Identify which cell holds the provided text, then report its [X, Y] central coordinate. 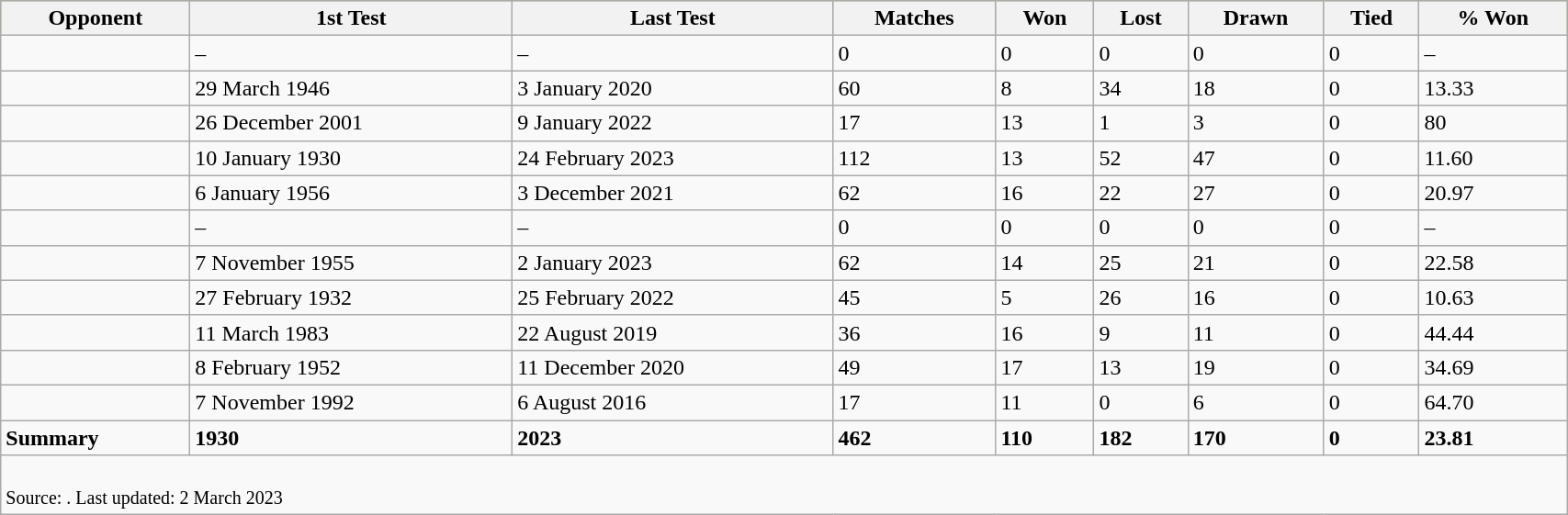
110 [1045, 438]
6 [1256, 402]
25 [1141, 263]
45 [915, 297]
Opponent [96, 18]
2 January 2023 [672, 263]
23.81 [1494, 438]
22 August 2019 [672, 332]
6 January 1956 [351, 193]
13.33 [1494, 88]
52 [1141, 158]
6 August 2016 [672, 402]
29 March 1946 [351, 88]
1930 [351, 438]
Summary [96, 438]
% Won [1494, 18]
Source: . Last updated: 2 March 2023 [784, 485]
14 [1045, 263]
26 [1141, 297]
22.58 [1494, 263]
10 January 1930 [351, 158]
3 [1256, 123]
3 December 2021 [672, 193]
60 [915, 88]
Tied [1371, 18]
1 [1141, 123]
27 [1256, 193]
80 [1494, 123]
22 [1141, 193]
170 [1256, 438]
7 November 1955 [351, 263]
11 March 1983 [351, 332]
8 February 1952 [351, 367]
1st Test [351, 18]
8 [1045, 88]
10.63 [1494, 297]
182 [1141, 438]
44.44 [1494, 332]
7 November 1992 [351, 402]
Drawn [1256, 18]
Won [1045, 18]
19 [1256, 367]
26 December 2001 [351, 123]
Last Test [672, 18]
3 January 2020 [672, 88]
Lost [1141, 18]
34 [1141, 88]
25 February 2022 [672, 297]
Matches [915, 18]
9 [1141, 332]
5 [1045, 297]
47 [1256, 158]
11.60 [1494, 158]
49 [915, 367]
18 [1256, 88]
20.97 [1494, 193]
21 [1256, 263]
9 January 2022 [672, 123]
112 [915, 158]
24 February 2023 [672, 158]
11 December 2020 [672, 367]
2023 [672, 438]
27 February 1932 [351, 297]
462 [915, 438]
64.70 [1494, 402]
36 [915, 332]
34.69 [1494, 367]
